For the text-containing cell, return its midpoint in [x, y] coordinate format. 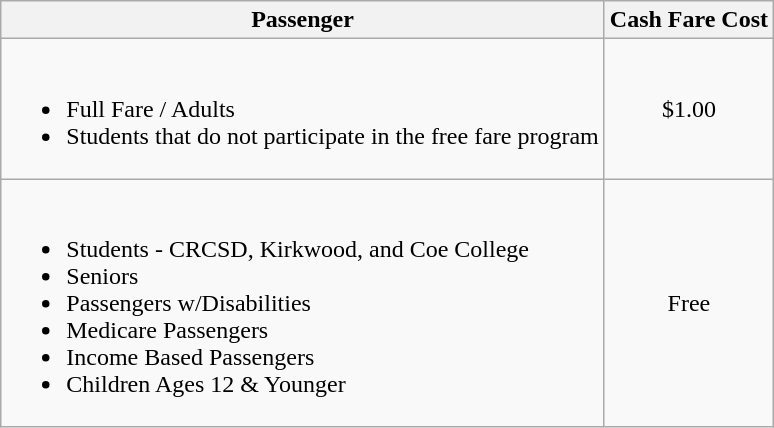
Cash Fare Cost [688, 20]
Students - CRCSD, Kirkwood, and Coe CollegeSeniorsPassengers w/DisabilitiesMedicare PassengersIncome Based PassengersChildren Ages 12 & Younger [303, 303]
$1.00 [688, 109]
Full Fare / AdultsStudents that do not participate in the free fare program [303, 109]
Passenger [303, 20]
Free [688, 303]
